Provide the [X, Y] coordinate of the cell's center where the given text is located.  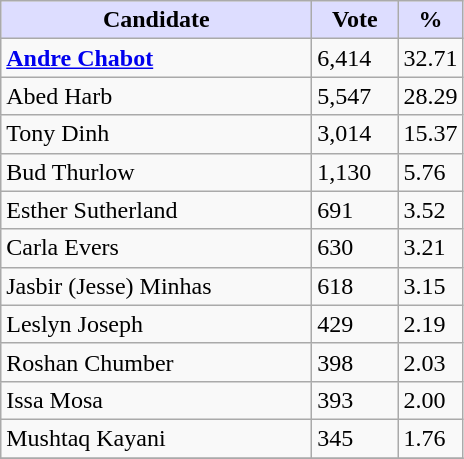
398 [355, 362]
2.19 [430, 324]
28.29 [430, 96]
3.21 [430, 248]
Issa Mosa [156, 400]
Andre Chabot [156, 58]
618 [355, 286]
15.37 [430, 134]
Bud Thurlow [156, 172]
32.71 [430, 58]
Carla Evers [156, 248]
Tony Dinh [156, 134]
5.76 [430, 172]
Mushtaq Kayani [156, 438]
2.00 [430, 400]
Leslyn Joseph [156, 324]
3,014 [355, 134]
Abed Harb [156, 96]
2.03 [430, 362]
393 [355, 400]
% [430, 20]
429 [355, 324]
Vote [355, 20]
6,414 [355, 58]
5,547 [355, 96]
3.15 [430, 286]
1,130 [355, 172]
630 [355, 248]
Esther Sutherland [156, 210]
1.76 [430, 438]
Candidate [156, 20]
691 [355, 210]
345 [355, 438]
Roshan Chumber [156, 362]
3.52 [430, 210]
Jasbir (Jesse) Minhas [156, 286]
